Capture the cell that displays the provided text and extract its [x, y] central coordinate. 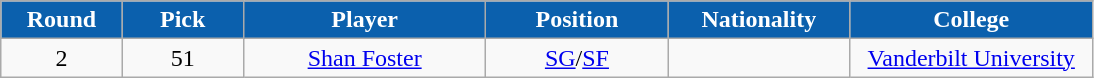
SG/SF [577, 58]
Player [364, 20]
2 [62, 58]
Round [62, 20]
Position [577, 20]
51 [182, 58]
College [972, 20]
Nationality [759, 20]
Pick [182, 20]
Vanderbilt University [972, 58]
Shan Foster [364, 58]
